Capture the cell that displays the provided text and extract its [X, Y] central coordinate. 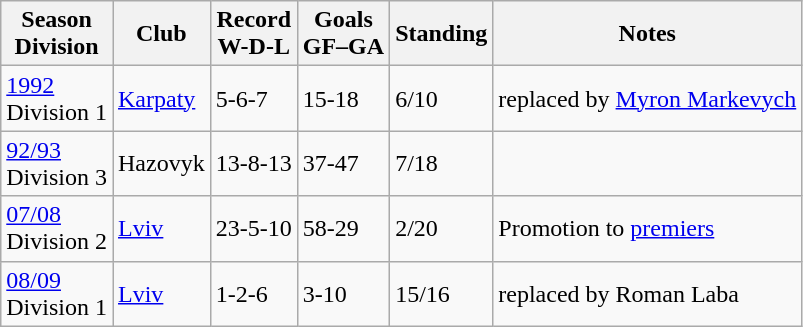
1992Division 1 [57, 98]
15-18 [343, 98]
6/10 [442, 98]
Promotion to premiers [648, 228]
Karpaty [161, 98]
37-47 [343, 164]
replaced by Myron Markevych [648, 98]
13-8-13 [254, 164]
5-6-7 [254, 98]
2/20 [442, 228]
92/93Division 3 [57, 164]
Notes [648, 34]
3-10 [343, 294]
Hazovyk [161, 164]
RecordW-D-L [254, 34]
7/18 [442, 164]
1-2-6 [254, 294]
GoalsGF–GA [343, 34]
Standing [442, 34]
58-29 [343, 228]
08/09Division 1 [57, 294]
replaced by Roman Laba [648, 294]
15/16 [442, 294]
SeasonDivision [57, 34]
23-5-10 [254, 228]
07/08Division 2 [57, 228]
Club [161, 34]
